Scan for the cell matching the given text and deliver its [X, Y] coordinate at center. 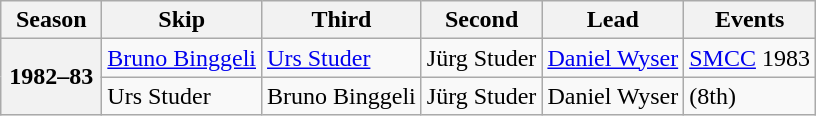
Season [52, 20]
Second [482, 20]
Third [342, 20]
Skip [182, 20]
Lead [613, 20]
SMCC 1983 [750, 58]
1982–83 [52, 77]
(8th) [750, 96]
Events [750, 20]
